Identify which cell holds the provided text, then report its [x, y] central coordinate. 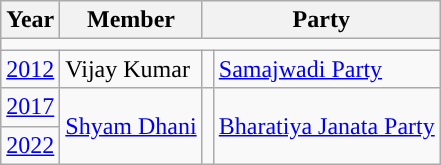
2017 [30, 107]
Vijay Kumar [131, 69]
Member [131, 20]
Shyam Dhani [131, 126]
Samajwadi Party [326, 69]
Year [30, 20]
2022 [30, 145]
2012 [30, 69]
Bharatiya Janata Party [326, 126]
Party [321, 20]
